Search for the cell housing the specified text and yield its [X, Y] center coordinate. 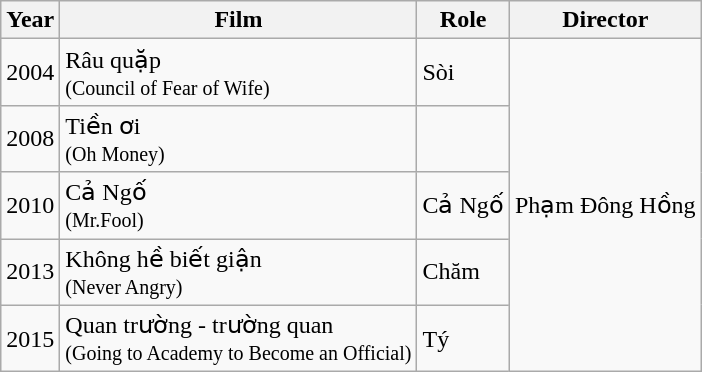
Film [238, 20]
2008 [30, 138]
Tiền ơi(Oh Money) [238, 138]
Year [30, 20]
Cả Ngố(Mr.Fool) [238, 206]
Role [463, 20]
Chăm [463, 272]
Director [605, 20]
Quan trường - trường quan(Going to Academy to Become an Official) [238, 338]
Tý [463, 338]
Không hề biết giận(Never Angry) [238, 272]
2013 [30, 272]
Phạm Đông Hồng [605, 206]
2010 [30, 206]
2015 [30, 338]
2004 [30, 72]
Cả Ngố [463, 206]
Sòi [463, 72]
Râu quặp(Council of Fear of Wife) [238, 72]
